Output the (X, Y) coordinate of the center of the cell containing the given text.  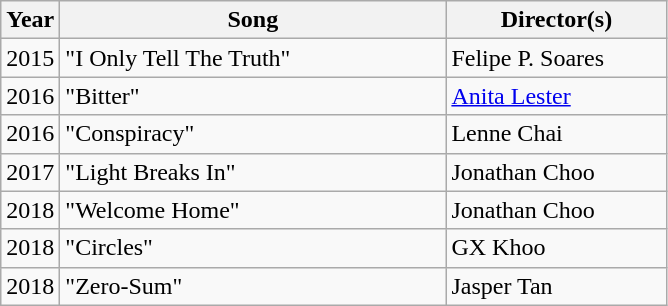
"Conspiracy" (253, 134)
"Bitter" (253, 96)
"Light Breaks In" (253, 172)
"Circles" (253, 248)
Lenne Chai (556, 134)
GX Khoo (556, 248)
Year (30, 20)
2015 (30, 58)
Jasper Tan (556, 286)
Anita Lester (556, 96)
"Zero-Sum" (253, 286)
"Welcome Home" (253, 210)
Director(s) (556, 20)
Song (253, 20)
2017 (30, 172)
"I Only Tell The Truth" (253, 58)
Felipe P. Soares (556, 58)
